Scan for the cell matching the given text and deliver its [X, Y] coordinate at center. 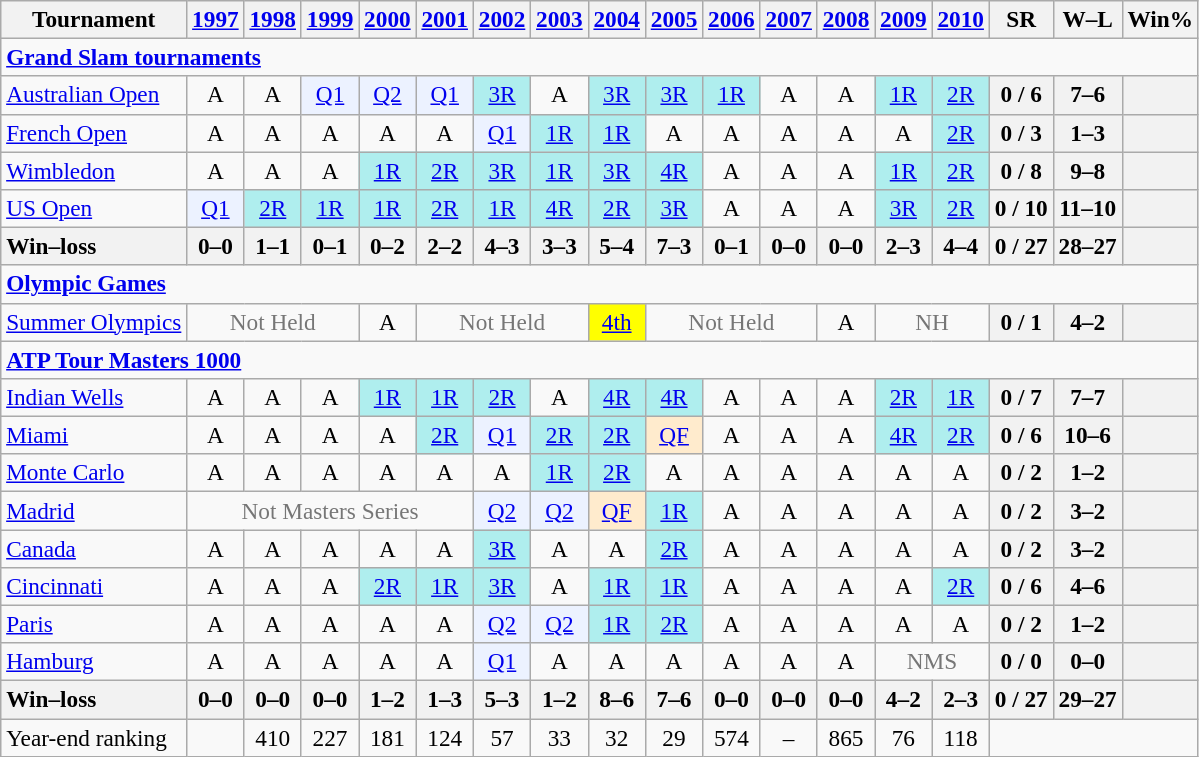
0 / 10 [1021, 208]
Monte Carlo [94, 473]
Summer Olympics [94, 322]
10–6 [1088, 435]
Olympic Games [600, 284]
Wimbledon [94, 170]
0 / 3 [1021, 133]
1999 [330, 19]
57 [502, 737]
2005 [674, 19]
US Open [94, 208]
Paris [94, 624]
28–27 [1088, 246]
29 [674, 737]
2006 [732, 19]
Hamburg [94, 662]
SR [1021, 19]
2–2 [444, 246]
Win% [1160, 19]
Canada [94, 548]
3–3 [560, 246]
33 [560, 737]
1–1 [272, 246]
865 [846, 737]
Australian Open [94, 95]
French Open [94, 133]
0 / 7 [1021, 397]
Year-end ranking [94, 737]
4–3 [502, 246]
ATP Tour Masters 1000 [600, 359]
2003 [560, 19]
9–8 [1088, 170]
124 [444, 737]
2001 [444, 19]
11–10 [1088, 208]
5–3 [502, 699]
410 [272, 737]
2004 [616, 19]
Miami [94, 435]
5–4 [616, 246]
Tournament [94, 19]
181 [388, 737]
4–6 [1088, 586]
0 / 0 [1021, 662]
2002 [502, 19]
Cincinnati [94, 586]
2007 [788, 19]
Indian Wells [94, 397]
227 [330, 737]
NMS [932, 662]
2000 [388, 19]
2010 [960, 19]
1997 [216, 19]
2009 [904, 19]
8–6 [616, 699]
Not Masters Series [330, 510]
0–2 [388, 246]
Madrid [94, 510]
1998 [272, 19]
118 [960, 737]
76 [904, 737]
32 [616, 737]
4–4 [960, 246]
W–L [1088, 19]
7–3 [674, 246]
NH [932, 322]
574 [732, 737]
2008 [846, 19]
Grand Slam tournaments [600, 57]
4th [616, 322]
7–7 [1088, 397]
0 / 8 [1021, 170]
– [788, 737]
0 / 1 [1021, 322]
29–27 [1088, 699]
